Scan for the cell matching the given text and deliver its (X, Y) coordinate at center. 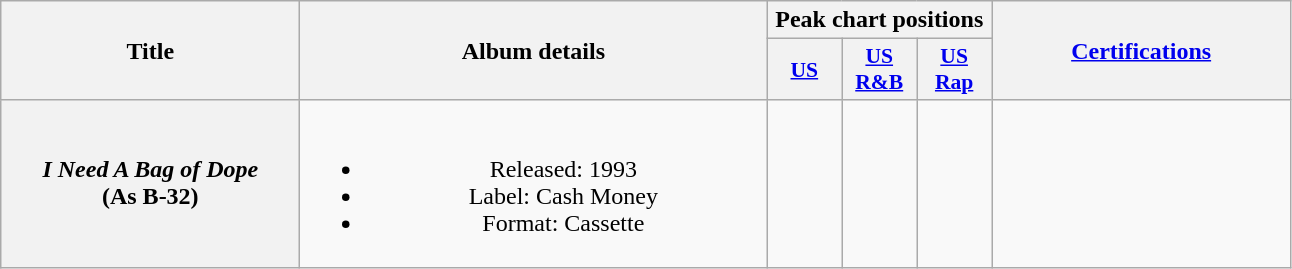
USR&B (880, 70)
Certifications (1142, 50)
US (804, 70)
USRap (954, 70)
Released: 1993Label: Cash MoneyFormat: Cassette (534, 184)
I Need A Bag of Dope(As B-32) (150, 184)
Peak chart positions (880, 20)
Album details (534, 50)
Title (150, 50)
